Extract the (X, Y) coordinate from the center of the cell holding the provided text.  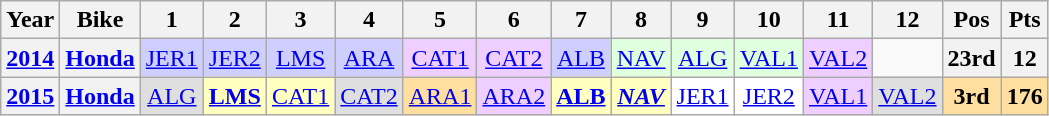
2015 (30, 96)
4 (369, 20)
23rd (972, 58)
ARA (369, 58)
3rd (972, 96)
176 (1024, 96)
Year (30, 20)
7 (581, 20)
8 (641, 20)
1 (172, 20)
10 (768, 20)
5 (440, 20)
3 (300, 20)
ARA1 (440, 96)
6 (514, 20)
2 (234, 20)
9 (702, 20)
11 (838, 20)
Bike (100, 20)
ARA2 (514, 96)
Pos (972, 20)
Pts (1024, 20)
2014 (30, 58)
